Provide the [X, Y] coordinate of the cell's center where the given text is located.  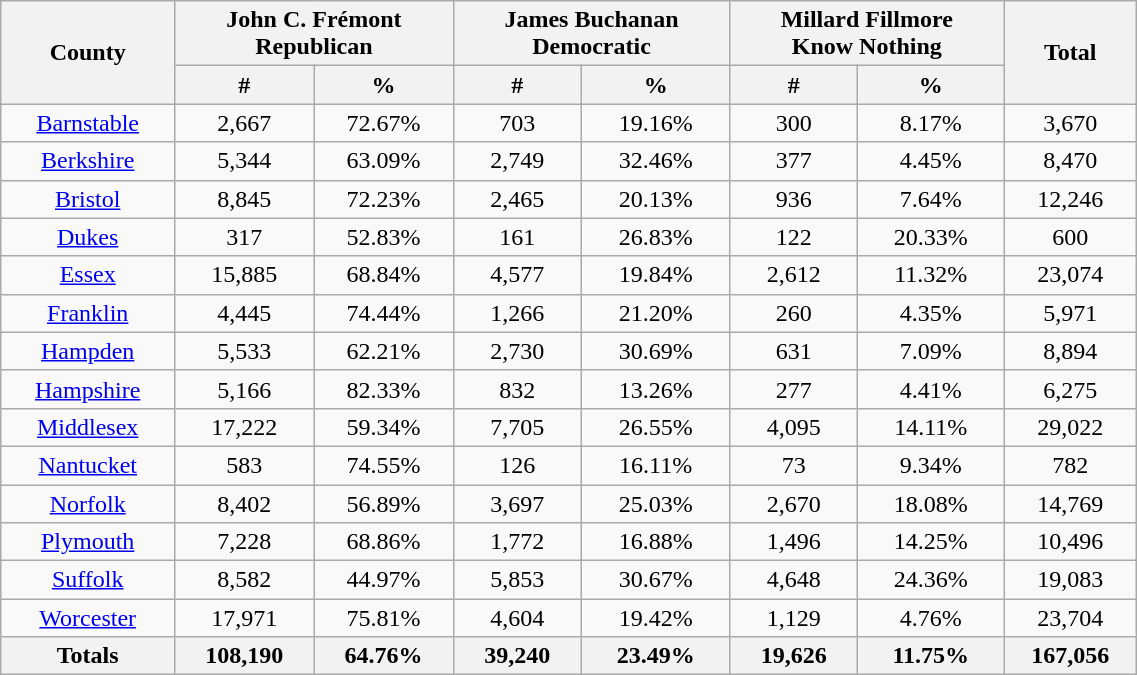
8,582 [244, 580]
19.16% [655, 123]
62.21% [384, 351]
39,240 [517, 656]
26.83% [655, 237]
583 [244, 465]
County [88, 52]
782 [1070, 465]
2,465 [517, 199]
18.08% [931, 503]
5,533 [244, 351]
20.13% [655, 199]
23.49% [655, 656]
17,971 [244, 618]
26.55% [655, 427]
30.67% [655, 580]
75.81% [384, 618]
2,730 [517, 351]
56.89% [384, 503]
59.34% [384, 427]
Norfolk [88, 503]
63.09% [384, 161]
277 [794, 389]
4,648 [794, 580]
32.46% [655, 161]
108,190 [244, 656]
14.11% [931, 427]
68.86% [384, 542]
4.35% [931, 313]
Bristol [88, 199]
11.32% [931, 275]
8,894 [1070, 351]
1,129 [794, 618]
74.55% [384, 465]
Essex [88, 275]
1,496 [794, 542]
5,166 [244, 389]
64.76% [384, 656]
72.23% [384, 199]
25.03% [655, 503]
300 [794, 123]
14,769 [1070, 503]
122 [794, 237]
6,275 [1070, 389]
24.36% [931, 580]
8,402 [244, 503]
John C. FrémontRepublican [314, 34]
11.75% [931, 656]
3,697 [517, 503]
1,772 [517, 542]
73 [794, 465]
19,626 [794, 656]
317 [244, 237]
20.33% [931, 237]
260 [794, 313]
72.67% [384, 123]
Hampshire [88, 389]
4,604 [517, 618]
4.41% [931, 389]
14.25% [931, 542]
4,095 [794, 427]
Millard FillmoreKnow Nothing [867, 34]
161 [517, 237]
74.44% [384, 313]
68.84% [384, 275]
4,577 [517, 275]
10,496 [1070, 542]
1,266 [517, 313]
2,612 [794, 275]
Dukes [88, 237]
Suffolk [88, 580]
Franklin [88, 313]
8.17% [931, 123]
5,344 [244, 161]
631 [794, 351]
5,971 [1070, 313]
936 [794, 199]
17,222 [244, 427]
7,705 [517, 427]
19,083 [1070, 580]
23,074 [1070, 275]
Hampden [88, 351]
9.34% [931, 465]
4,445 [244, 313]
23,704 [1070, 618]
5,853 [517, 580]
4.76% [931, 618]
19.42% [655, 618]
12,246 [1070, 199]
16.11% [655, 465]
377 [794, 161]
7.09% [931, 351]
3,670 [1070, 123]
8,845 [244, 199]
Totals [88, 656]
Berkshire [88, 161]
Nantucket [88, 465]
7,228 [244, 542]
Worcester [88, 618]
29,022 [1070, 427]
Barnstable [88, 123]
30.69% [655, 351]
Total [1070, 52]
21.20% [655, 313]
832 [517, 389]
126 [517, 465]
703 [517, 123]
James BuchananDemocratic [592, 34]
600 [1070, 237]
Middlesex [88, 427]
13.26% [655, 389]
Plymouth [88, 542]
4.45% [931, 161]
2,749 [517, 161]
16.88% [655, 542]
44.97% [384, 580]
19.84% [655, 275]
82.33% [384, 389]
52.83% [384, 237]
15,885 [244, 275]
167,056 [1070, 656]
7.64% [931, 199]
2,667 [244, 123]
2,670 [794, 503]
8,470 [1070, 161]
